Locate the cell with the specified text and output its (x, y) center coordinate. 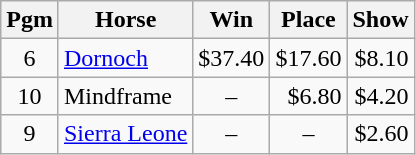
10 (30, 96)
6 (30, 58)
Win (232, 20)
$6.80 (308, 96)
Mindframe (125, 96)
Pgm (30, 20)
Sierra Leone (125, 134)
$17.60 (308, 58)
Place (308, 20)
$4.20 (380, 96)
9 (30, 134)
$37.40 (232, 58)
$2.60 (380, 134)
Dornoch (125, 58)
Horse (125, 20)
Show (380, 20)
$8.10 (380, 58)
